Locate the cell with the specified text and output its (x, y) center coordinate. 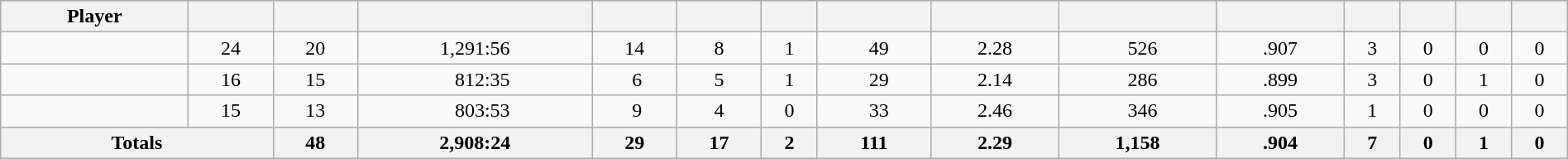
9 (634, 111)
49 (873, 48)
2,908:24 (475, 142)
812:35 (475, 79)
7 (1373, 142)
5 (719, 79)
.905 (1280, 111)
16 (231, 79)
346 (1138, 111)
2.29 (996, 142)
14 (634, 48)
2.28 (996, 48)
2 (789, 142)
6 (634, 79)
2.46 (996, 111)
526 (1138, 48)
20 (315, 48)
.904 (1280, 142)
Totals (137, 142)
8 (719, 48)
4 (719, 111)
17 (719, 142)
33 (873, 111)
.907 (1280, 48)
.899 (1280, 79)
1,291:56 (475, 48)
803:53 (475, 111)
13 (315, 111)
48 (315, 142)
286 (1138, 79)
Player (94, 17)
111 (873, 142)
1,158 (1138, 142)
24 (231, 48)
2.14 (996, 79)
